Output the [X, Y] coordinate of the center of the cell containing the given text.  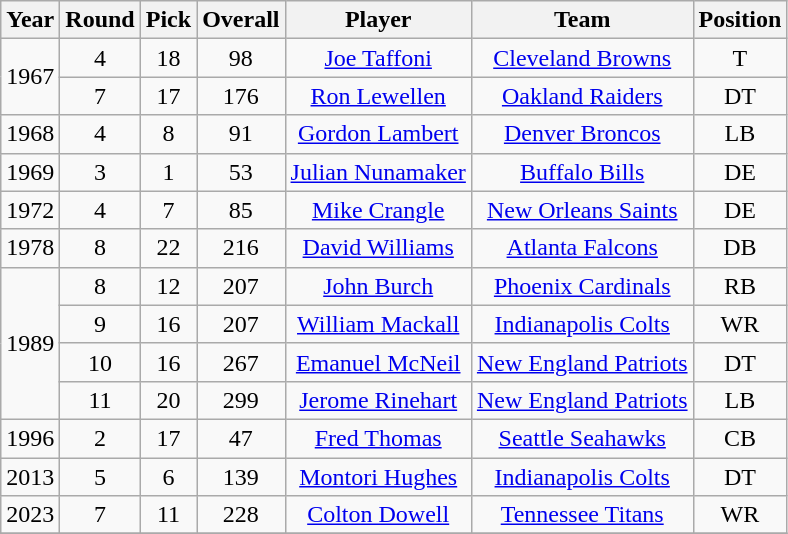
Montori Hughes [378, 477]
6 [168, 477]
22 [168, 248]
Pick [168, 20]
Denver Broncos [582, 134]
Atlanta Falcons [582, 248]
CB [740, 438]
1968 [30, 134]
91 [241, 134]
267 [241, 362]
1972 [30, 210]
Year [30, 20]
Overall [241, 20]
9 [100, 324]
David Williams [378, 248]
Colton Dowell [378, 515]
Team [582, 20]
Tennessee Titans [582, 515]
12 [168, 286]
1996 [30, 438]
216 [241, 248]
Oakland Raiders [582, 96]
2 [100, 438]
Julian Nunamaker [378, 172]
John Burch [378, 286]
2023 [30, 515]
299 [241, 400]
176 [241, 96]
New Orleans Saints [582, 210]
T [740, 58]
Phoenix Cardinals [582, 286]
1978 [30, 248]
2013 [30, 477]
Emanuel McNeil [378, 362]
228 [241, 515]
98 [241, 58]
RB [740, 286]
Player [378, 20]
Seattle Seahawks [582, 438]
139 [241, 477]
William Mackall [378, 324]
Round [100, 20]
Mike Crangle [378, 210]
85 [241, 210]
20 [168, 400]
DB [740, 248]
5 [100, 477]
1967 [30, 77]
10 [100, 362]
1 [168, 172]
1969 [30, 172]
Buffalo Bills [582, 172]
Jerome Rinehart [378, 400]
47 [241, 438]
53 [241, 172]
18 [168, 58]
3 [100, 172]
Position [740, 20]
Cleveland Browns [582, 58]
Gordon Lambert [378, 134]
Joe Taffoni [378, 58]
Fred Thomas [378, 438]
Ron Lewellen [378, 96]
1989 [30, 343]
